From the cell containing the given text, extract its center point as [X, Y] coordinate. 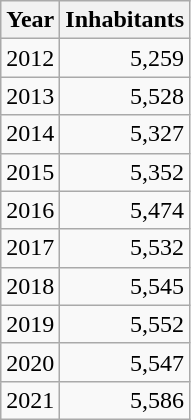
5,586 [125, 400]
2014 [30, 134]
2016 [30, 210]
5,547 [125, 362]
2013 [30, 96]
2015 [30, 172]
2019 [30, 324]
5,327 [125, 134]
5,532 [125, 248]
5,545 [125, 286]
5,528 [125, 96]
2012 [30, 58]
Year [30, 20]
Inhabitants [125, 20]
5,259 [125, 58]
2021 [30, 400]
5,474 [125, 210]
2020 [30, 362]
2018 [30, 286]
5,552 [125, 324]
5,352 [125, 172]
2017 [30, 248]
